For the text-containing cell, return its midpoint in [x, y] coordinate format. 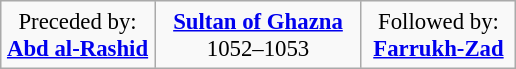
Followed by:Farrukh-Zad [438, 35]
Preceded by:Abd al-Rashid [78, 35]
Sultan of Ghazna1052–1053 [258, 35]
